Return the [x, y] coordinate for the center point of the cell that contains the specified text.  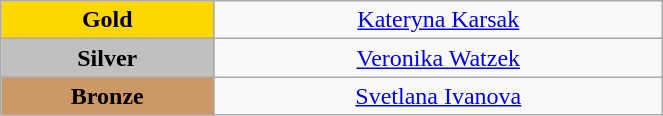
Silver [108, 58]
Kateryna Karsak [438, 20]
Gold [108, 20]
Svetlana Ivanova [438, 96]
Veronika Watzek [438, 58]
Bronze [108, 96]
